Identify which cell holds the provided text, then report its (X, Y) central coordinate. 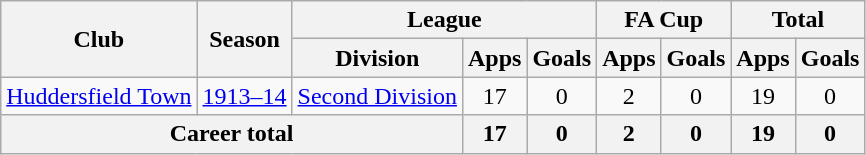
1913–14 (244, 96)
FA Cup (664, 20)
Total (798, 20)
Career total (232, 134)
Division (377, 58)
Season (244, 39)
Second Division (377, 96)
League (444, 20)
Huddersfield Town (99, 96)
Club (99, 39)
